Return [x, y] of the center of cell containing provided text 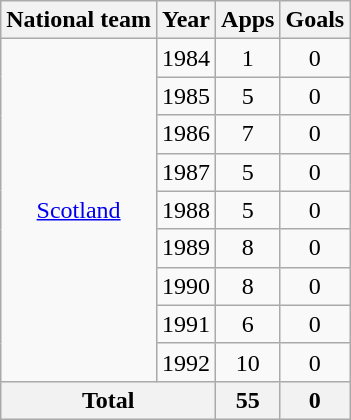
1992 [186, 362]
1984 [186, 58]
1 [248, 58]
1985 [186, 96]
6 [248, 324]
Year [186, 20]
1986 [186, 134]
7 [248, 134]
Scotland [79, 210]
1991 [186, 324]
10 [248, 362]
Apps [248, 20]
1987 [186, 172]
1990 [186, 286]
1989 [186, 248]
1988 [186, 210]
Total [108, 400]
55 [248, 400]
National team [79, 20]
Goals [315, 20]
